Pinpoint the cell where the given text exists, returning its (x, y) midpoint coordinate. 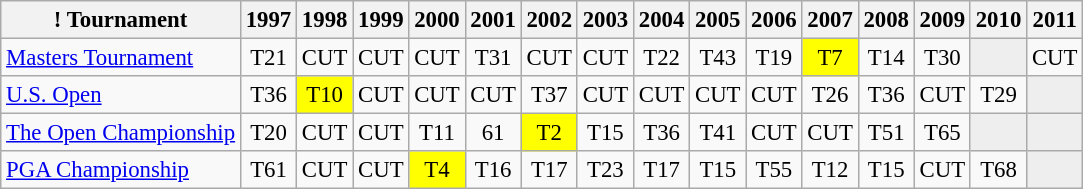
T30 (942, 58)
2001 (493, 20)
2003 (605, 20)
T2 (549, 133)
T37 (549, 95)
T4 (437, 170)
T61 (268, 170)
2010 (998, 20)
T68 (998, 170)
T26 (830, 95)
T29 (998, 95)
The Open Championship (121, 133)
T21 (268, 58)
U.S. Open (121, 95)
T11 (437, 133)
T22 (661, 58)
T55 (774, 170)
T43 (718, 58)
2011 (1055, 20)
T51 (886, 133)
2004 (661, 20)
2009 (942, 20)
Masters Tournament (121, 58)
T19 (774, 58)
2007 (830, 20)
T41 (718, 133)
T65 (942, 133)
61 (493, 133)
1999 (381, 20)
1998 (325, 20)
2008 (886, 20)
T14 (886, 58)
2000 (437, 20)
! Tournament (121, 20)
T23 (605, 170)
T31 (493, 58)
2002 (549, 20)
T10 (325, 95)
2006 (774, 20)
PGA Championship (121, 170)
T12 (830, 170)
T7 (830, 58)
T20 (268, 133)
1997 (268, 20)
T16 (493, 170)
2005 (718, 20)
